Determine the [X, Y] coordinate at the center of the cell enclosing the given text.  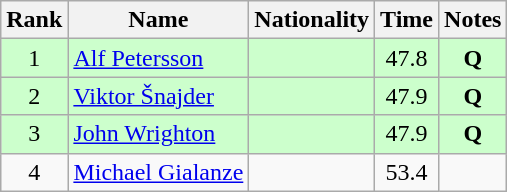
Rank [34, 20]
3 [34, 134]
Nationality [312, 20]
47.8 [407, 58]
Name [158, 20]
Viktor Šnajder [158, 96]
Alf Petersson [158, 58]
Notes [473, 20]
2 [34, 96]
Michael Gialanze [158, 172]
Time [407, 20]
1 [34, 58]
53.4 [407, 172]
John Wrighton [158, 134]
4 [34, 172]
